Find where the given text appears and provide that cell's center as (x, y) coordinate. 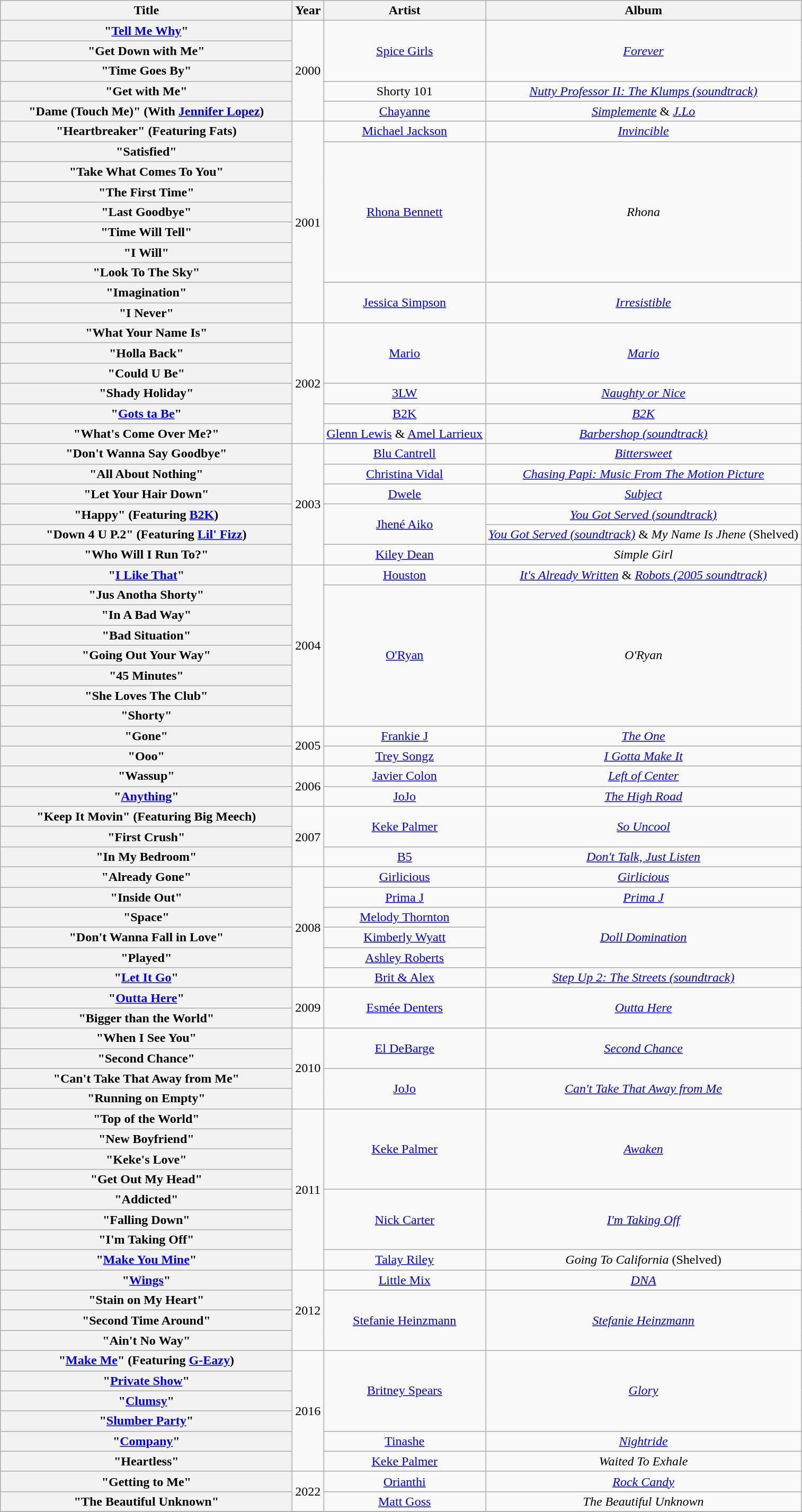
Nick Carter (405, 1219)
Title (146, 11)
2001 (308, 222)
"Get Out My Head" (146, 1179)
"Who Will I Run To?" (146, 554)
2005 (308, 746)
"Wings" (146, 1280)
2010 (308, 1068)
Little Mix (405, 1280)
"Don't Wanna Say Goodbye" (146, 454)
"Already Gone" (146, 877)
Brit & Alex (405, 978)
Album (644, 11)
B5 (405, 857)
You Got Served (soundtrack) & My Name Is Jhene (Shelved) (644, 534)
Javier Colon (405, 776)
DNA (644, 1280)
2011 (308, 1189)
"Down 4 U P.2" (Featuring Lil' Fizz) (146, 534)
Outta Here (644, 1008)
Tinashe (405, 1441)
"Anything" (146, 796)
Houston (405, 574)
"Don't Wanna Fall in Love" (146, 938)
Talay Riley (405, 1260)
"Make Me" (Featuring G-Eazy) (146, 1361)
Melody Thornton (405, 917)
"Clumsy" (146, 1401)
"Company" (146, 1441)
"Time Will Tell" (146, 232)
Nightride (644, 1441)
"Private Show" (146, 1381)
2002 (308, 383)
The Beautiful Unknown (644, 1501)
Rhona Bennett (405, 212)
"45 Minutes" (146, 676)
"Second Chance" (146, 1058)
"Get Down with Me" (146, 51)
Bittersweet (644, 454)
"Take What Comes To You" (146, 172)
"What's Come Over Me?" (146, 434)
"What Your Name Is" (146, 333)
Chasing Papi: Music From The Motion Picture (644, 474)
Awaken (644, 1149)
Christina Vidal (405, 474)
"Shorty" (146, 716)
2007 (308, 836)
"The First Time" (146, 192)
Kiley Dean (405, 554)
"Can't Take That Away from Me" (146, 1078)
Invincible (644, 131)
"When I See You" (146, 1038)
El DeBarge (405, 1048)
It's Already Written & Robots (2005 soundtrack) (644, 574)
"Addicted" (146, 1199)
Simple Girl (644, 554)
"Heartless" (146, 1461)
"Keke's Love" (146, 1159)
Don't Talk, Just Listen (644, 857)
"Time Goes By" (146, 71)
2006 (308, 786)
"I Like That" (146, 574)
"Make You Mine" (146, 1260)
"Played" (146, 958)
"In My Bedroom" (146, 857)
Spice Girls (405, 51)
"Bigger than the World" (146, 1018)
"Slumber Party" (146, 1421)
Britney Spears (405, 1391)
"Imagination" (146, 293)
"I Never" (146, 313)
"She Loves The Club" (146, 696)
So Uncool (644, 826)
"Inside Out" (146, 897)
Doll Domination (644, 938)
2000 (308, 71)
"New Boyfriend" (146, 1139)
Irresistible (644, 303)
"Bad Situation" (146, 635)
"Space" (146, 917)
The One (644, 736)
Trey Songz (405, 756)
Jhené Aiko (405, 524)
Michael Jackson (405, 131)
2012 (308, 1310)
Forever (644, 51)
"Let Your Hair Down" (146, 494)
2008 (308, 927)
"The Beautiful Unknown" (146, 1501)
3LW (405, 393)
"Let It Go" (146, 978)
"Tell Me Why" (146, 31)
I Gotta Make It (644, 756)
"Wassup" (146, 776)
"Top of the World" (146, 1119)
Can't Take That Away from Me (644, 1088)
The High Road (644, 796)
"First Crush" (146, 836)
"Happy" (Featuring B2K) (146, 514)
Going To California (Shelved) (644, 1260)
Blu Cantrell (405, 454)
"Keep It Movin" (Featuring Big Meech) (146, 816)
"Could U Be" (146, 373)
Esmée Denters (405, 1008)
Barbershop (soundtrack) (644, 434)
2016 (308, 1411)
"Look To The Sky" (146, 273)
"Stain on My Heart" (146, 1300)
"Gots ta Be" (146, 413)
Rock Candy (644, 1481)
Glory (644, 1391)
"Getting to Me" (146, 1481)
"Jus Anotha Shorty" (146, 595)
"In A Bad Way" (146, 615)
"Going Out Your Way" (146, 655)
"Running on Empty" (146, 1099)
Glenn Lewis & Amel Larrieux (405, 434)
"Dame (Touch Me)" (With Jennifer Lopez) (146, 111)
Year (308, 11)
"All About Nothing" (146, 474)
Shorty 101 (405, 91)
Ashley Roberts (405, 958)
"Gone" (146, 736)
Rhona (644, 212)
Dwele (405, 494)
"Ain't No Way" (146, 1340)
2009 (308, 1008)
"I'm Taking Off" (146, 1240)
"I Will" (146, 253)
Chayanne (405, 111)
Kimberly Wyatt (405, 938)
"Heartbreaker" (Featuring Fats) (146, 131)
Second Chance (644, 1048)
Waited To Exhale (644, 1461)
"Shady Holiday" (146, 393)
Frankie J (405, 736)
"Last Goodbye" (146, 212)
I'm Taking Off (644, 1219)
Naughty or Nice (644, 393)
"Ooo" (146, 756)
"Get with Me" (146, 91)
Left of Center (644, 776)
Subject (644, 494)
2022 (308, 1491)
"Second Time Around" (146, 1320)
"Falling Down" (146, 1219)
"Outta Here" (146, 998)
Matt Goss (405, 1501)
2003 (308, 504)
"Satisfied" (146, 151)
Nutty Professor II: The Klumps (soundtrack) (644, 91)
Artist (405, 11)
"Holla Back" (146, 353)
Simplemente & J.Lo (644, 111)
Step Up 2: The Streets (soundtrack) (644, 978)
Orianthi (405, 1481)
You Got Served (soundtrack) (644, 514)
Jessica Simpson (405, 303)
2004 (308, 645)
